Output the (X, Y) coordinate of the center of the cell containing the given text.  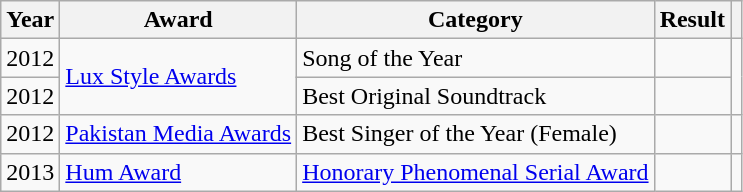
2013 (30, 172)
Best Original Soundtrack (476, 96)
Year (30, 20)
Best Singer of the Year (Female) (476, 134)
Lux Style Awards (178, 77)
Pakistan Media Awards (178, 134)
Honorary Phenomenal Serial Award (476, 172)
Category (476, 20)
Song of the Year (476, 58)
Hum Award (178, 172)
Result (692, 20)
Award (178, 20)
